Locate the cell with the specified text and output its [x, y] center coordinate. 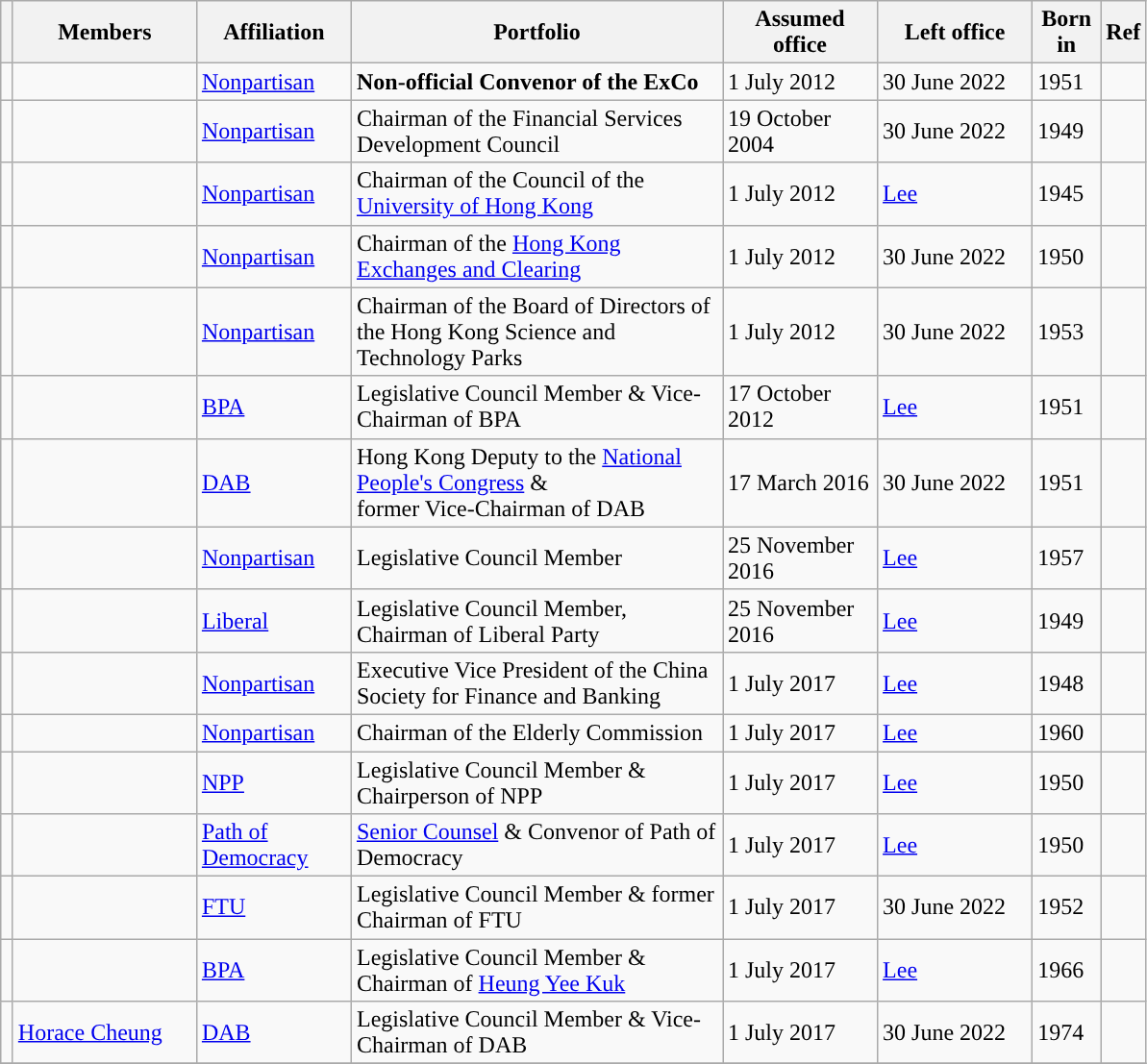
Senior Counsel & Convenor of Path of Democracy [536, 846]
FTU [273, 907]
Chairman of the Financial Services Development Council [536, 131]
1974 [1067, 1032]
Chairman of the Hong Kong Exchanges and Clearing [536, 256]
Legislative Council Member & Chairman of Heung Yee Kuk [536, 971]
1966 [1067, 971]
Ref [1123, 33]
NPP [273, 782]
Assumed office [800, 33]
1948 [1067, 682]
1952 [1067, 907]
17 March 2016 [800, 483]
Liberal [273, 621]
Path of Democracy [273, 846]
Horace Cheung [104, 1032]
Legislative Council Member & Chairperson of NPP [536, 782]
Legislative Council Member & former Chairman of FTU [536, 907]
Chairman of the Board of Directors of the Hong Kong Science and Technology Parks [536, 332]
Legislative Council Member, Chairman of Liberal Party [536, 621]
1960 [1067, 732]
Chairman of the Council of the University of Hong Kong [536, 194]
Legislative Council Member [536, 557]
Affiliation [273, 33]
1953 [1067, 332]
Hong Kong Deputy to the National People's Congress &former Vice-Chairman of DAB [536, 483]
17 October 2012 [800, 408]
Born in [1067, 33]
Members [104, 33]
Legislative Council Member & Vice-Chairman of DAB [536, 1032]
1945 [1067, 194]
19 October 2004 [800, 131]
Portfolio [536, 33]
Executive Vice President of the China Society for Finance and Banking [536, 682]
Left office [956, 33]
Legislative Council Member & Vice-Chairman of BPA [536, 408]
1957 [1067, 557]
Chairman of the Elderly Commission [536, 732]
Non-official Convenor of the ExCo [536, 82]
